Scan for the cell matching the given text and deliver its (X, Y) coordinate at center. 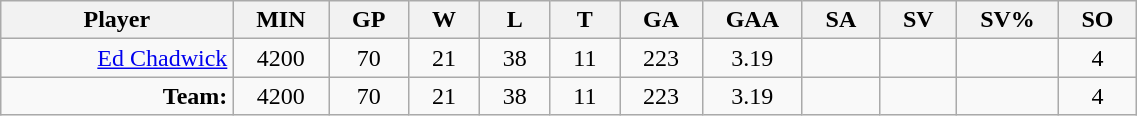
GAA (752, 20)
GP (369, 20)
Player (117, 20)
GA (662, 20)
T (585, 20)
SV (918, 20)
SA (840, 20)
SO (1098, 20)
MIN (281, 20)
Team: (117, 96)
Ed Chadwick (117, 58)
SV% (1008, 20)
L (514, 20)
W (444, 20)
